Return [x, y] of the center of cell containing provided text 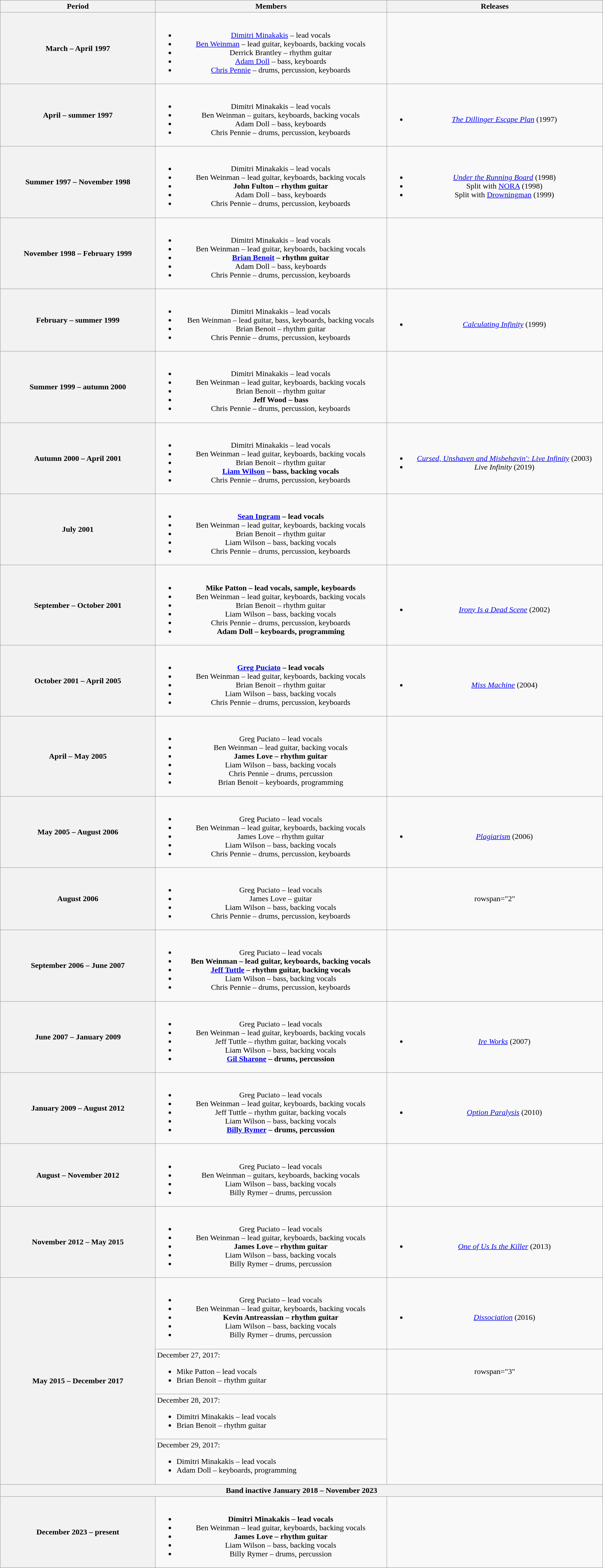
Cursed, Unshaven and Misbehavin': Live Infinity (2003)Live Infinity (2019) [495, 458]
May 2015 – December 2017 [78, 1381]
Ire Works (2007) [495, 1037]
rowspan="3" [495, 1371]
Dissociation (2016) [495, 1313]
Greg Puciato – lead vocalsBen Weinman – guitars, keyboards, backing vocalsLiam Wilson – bass, backing vocalsBilly Rymer – drums, percussion [271, 1175]
April – summer 1997 [78, 115]
December 2023 – present [78, 1532]
Dimitri Minakakis – lead vocalsBen Weinman – guitars, keyboards, backing vocalsAdam Doll – bass, keyboardsChris Pennie – drums, percussion, keyboards [271, 115]
One of Us Is the Killer (2013) [495, 1242]
Calculating Infinity (1999) [495, 320]
Plagiarism (2006) [495, 832]
August 2006 [78, 899]
November 1998 – February 1999 [78, 253]
Members [271, 6]
Summer 1997 – November 1998 [78, 182]
March – April 1997 [78, 48]
Autumn 2000 – April 2001 [78, 458]
Releases [495, 6]
December 29, 2017:Dimitri Minakakis – lead vocals Adam Doll – keyboards, programming [271, 1462]
July 2001 [78, 529]
November 2012 – May 2015 [78, 1242]
Summer 1999 – autumn 2000 [78, 387]
Irony Is a Dead Scene (2002) [495, 605]
Miss Machine (2004) [495, 681]
Under the Running Board (1998)Split with NORA (1998)Split with Drowningman (1999) [495, 182]
Greg Puciato – lead vocalsJames Love – guitarLiam Wilson – bass, backing vocalsChris Pennie – drums, percussion, keyboards [271, 899]
The Dillinger Escape Plan (1997) [495, 115]
April – May 2005 [78, 756]
February – summer 1999 [78, 320]
Band inactive January 2018 – November 2023 [301, 1490]
Option Paralysis (2010) [495, 1108]
December 27, 2017:Mike Patton – lead vocals Brian Benoit – rhythm guitar [271, 1371]
September 2006 – June 2007 [78, 966]
June 2007 – January 2009 [78, 1037]
January 2009 – August 2012 [78, 1108]
December 28, 2017:Dimitri Minakakis – lead vocals Brian Benoit – rhythm guitar [271, 1417]
August – November 2012 [78, 1175]
Period [78, 6]
May 2005 – August 2006 [78, 832]
rowspan="2" [495, 899]
October 2001 – April 2005 [78, 681]
September – October 2001 [78, 605]
